Output the [x, y] coordinate of the center of the cell containing the given text.  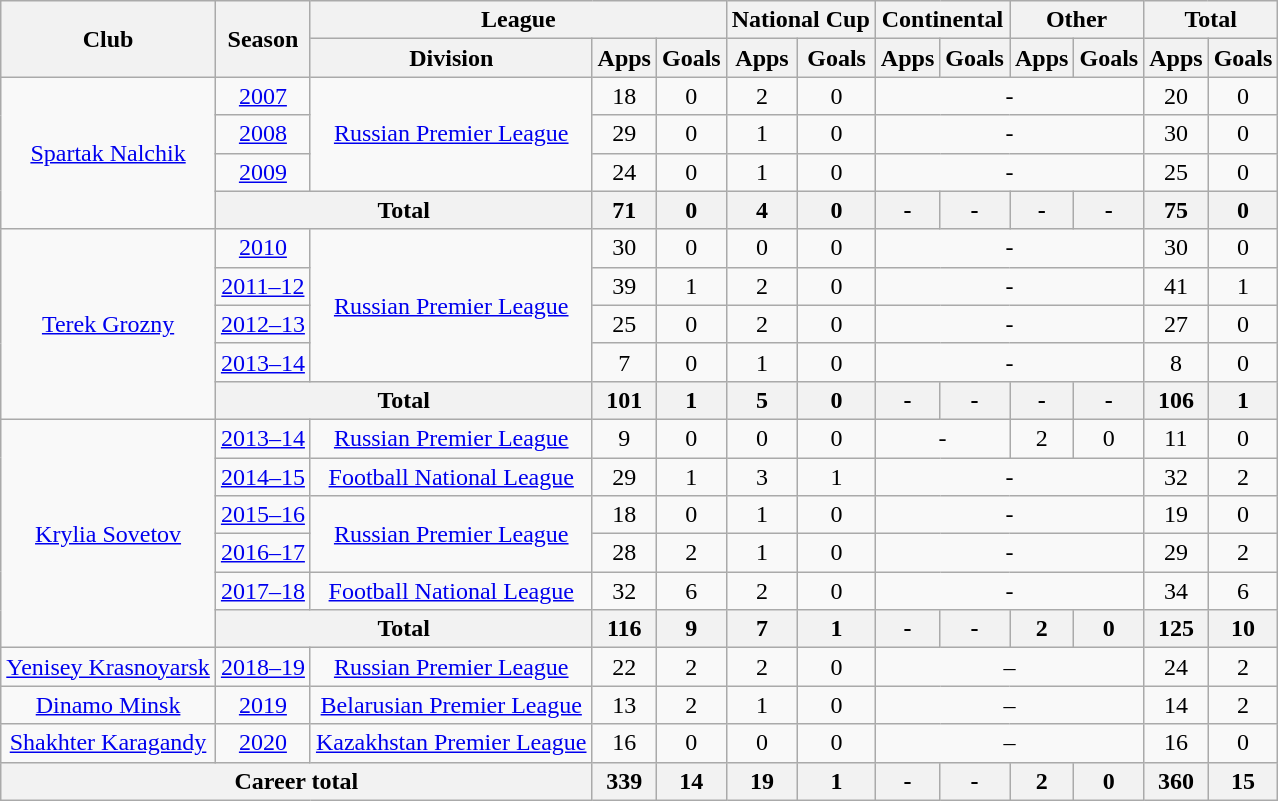
125 [1176, 629]
Belarusian Premier League [451, 705]
34 [1176, 591]
2010 [262, 248]
101 [624, 400]
11 [1176, 438]
2017–18 [262, 591]
2012–13 [262, 324]
2014–15 [262, 477]
Spartak Nalchik [108, 153]
Terek Grozny [108, 324]
Division [451, 58]
Continental [942, 20]
2016–17 [262, 553]
Club [108, 39]
71 [624, 210]
Other [1077, 20]
Career total [296, 781]
National Cup [800, 20]
15 [1243, 781]
28 [624, 553]
2015–16 [262, 515]
22 [624, 667]
Kazakhstan Premier League [451, 743]
League [518, 20]
2011–12 [262, 286]
Shakhter Karagandy [108, 743]
Dinamo Minsk [108, 705]
2009 [262, 172]
116 [624, 629]
8 [1176, 362]
2007 [262, 96]
106 [1176, 400]
75 [1176, 210]
13 [624, 705]
27 [1176, 324]
10 [1243, 629]
339 [624, 781]
4 [762, 210]
360 [1176, 781]
39 [624, 286]
2008 [262, 134]
Season [262, 39]
Yenisey Krasnoyarsk [108, 667]
2018–19 [262, 667]
20 [1176, 96]
41 [1176, 286]
2019 [262, 705]
3 [762, 477]
2020 [262, 743]
5 [762, 400]
Krylia Sovetov [108, 533]
